Detect which cell encompasses the target text, then output its (X, Y) center coordinate. 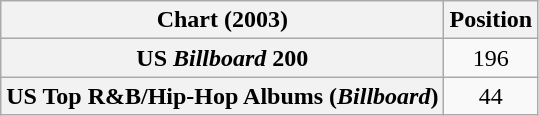
44 (491, 96)
US Top R&B/Hip-Hop Albums (Billboard) (222, 96)
196 (491, 58)
Position (491, 20)
Chart (2003) (222, 20)
US Billboard 200 (222, 58)
